Provide the [X, Y] coordinate of the cell's center where the given text is located.  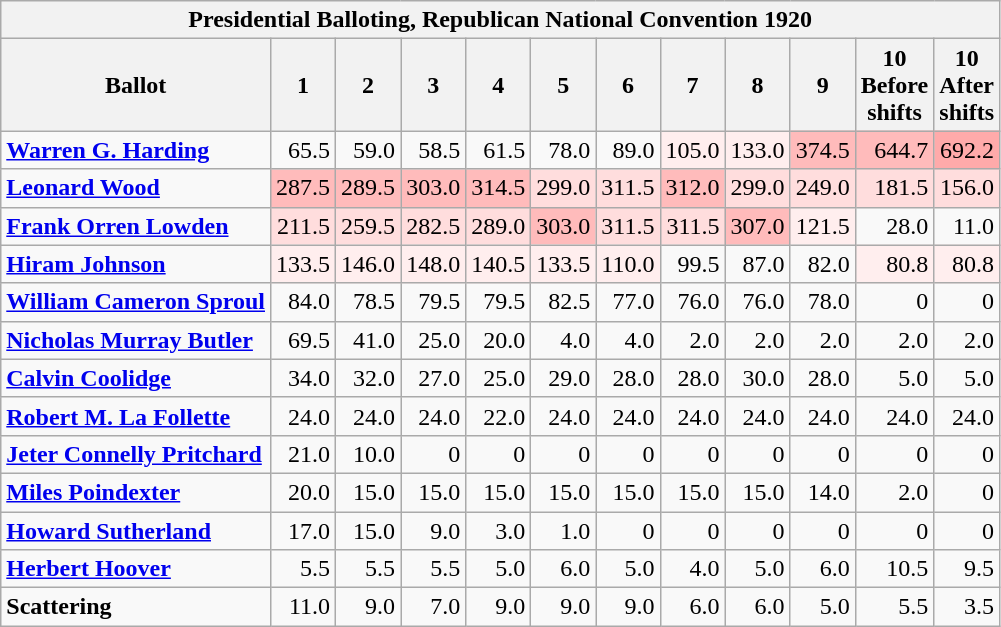
99.5 [692, 264]
32.0 [368, 378]
Leonard Wood [136, 188]
10.0 [368, 454]
287.5 [304, 188]
82.0 [822, 264]
Herbert Hoover [136, 569]
156.0 [967, 188]
140.5 [498, 264]
82.5 [564, 302]
Frank Orren Lowden [136, 226]
Calvin Coolidge [136, 378]
10 Before shifts [894, 85]
21.0 [304, 454]
289.5 [368, 188]
312.0 [692, 188]
77.0 [628, 302]
1 [304, 85]
6 [628, 85]
289.0 [498, 226]
34.0 [304, 378]
5 [564, 85]
14.0 [822, 492]
146.0 [368, 264]
William Cameron Sproul [136, 302]
78.5 [368, 302]
29.0 [564, 378]
Howard Sutherland [136, 531]
3.5 [967, 607]
59.0 [368, 150]
89.0 [628, 150]
211.5 [304, 226]
1.0 [564, 531]
8 [758, 85]
Presidential Balloting, Republican National Convention 1920 [500, 20]
65.5 [304, 150]
10.5 [894, 569]
Nicholas Murray Butler [136, 340]
Jeter Connelly Pritchard [136, 454]
133.0 [758, 150]
7.0 [434, 607]
282.5 [434, 226]
69.5 [304, 340]
17.0 [304, 531]
4 [498, 85]
Scattering [136, 607]
249.0 [822, 188]
30.0 [758, 378]
3.0 [498, 531]
307.0 [758, 226]
61.5 [498, 150]
644.7 [894, 150]
87.0 [758, 264]
84.0 [304, 302]
Hiram Johnson [136, 264]
9 [822, 85]
41.0 [368, 340]
Robert M. La Follette [136, 416]
181.5 [894, 188]
2 [368, 85]
22.0 [498, 416]
7 [692, 85]
692.2 [967, 150]
9.5 [967, 569]
27.0 [434, 378]
Ballot [136, 85]
10 After shifts [967, 85]
105.0 [692, 150]
374.5 [822, 150]
Warren G. Harding [136, 150]
110.0 [628, 264]
121.5 [822, 226]
314.5 [498, 188]
148.0 [434, 264]
Miles Poindexter [136, 492]
58.5 [434, 150]
3 [434, 85]
259.5 [368, 226]
